Detect which cell encompasses the target text, then output its [x, y] center coordinate. 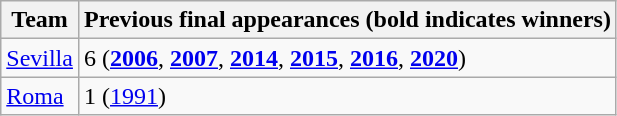
6 (2006, 2007, 2014, 2015, 2016, 2020) [347, 58]
Sevilla [40, 58]
Team [40, 20]
1 (1991) [347, 96]
Roma [40, 96]
Previous final appearances (bold indicates winners) [347, 20]
